Locate the cell with the specified text and output its [X, Y] center coordinate. 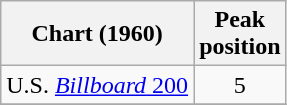
U.S. Billboard 200 [98, 85]
5 [240, 85]
Peakposition [240, 34]
Chart (1960) [98, 34]
